Extract the (X, Y) coordinate from the center of the cell holding the provided text.  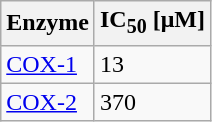
370 (152, 102)
Enzyme (48, 23)
COX-1 (48, 64)
13 (152, 64)
IC50 [μM] (152, 23)
COX-2 (48, 102)
